Identify which cell holds the provided text, then report its [X, Y] central coordinate. 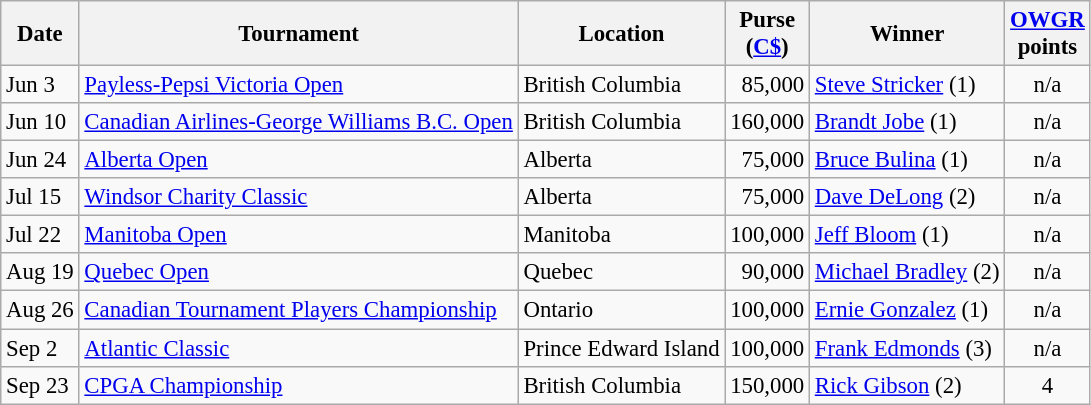
150,000 [768, 385]
Sep 23 [40, 385]
Location [622, 34]
Brandt Jobe (1) [906, 122]
Jun 24 [40, 160]
Bruce Bulina (1) [906, 160]
Canadian Airlines-George Williams B.C. Open [298, 122]
Aug 26 [40, 310]
Ernie Gonzalez (1) [906, 310]
Atlantic Classic [298, 348]
Sep 2 [40, 348]
Michael Bradley (2) [906, 273]
Jun 10 [40, 122]
Jul 22 [40, 235]
Prince Edward Island [622, 348]
Date [40, 34]
OWGRpoints [1048, 34]
Tournament [298, 34]
Quebec [622, 273]
4 [1048, 385]
Quebec Open [298, 273]
CPGA Championship [298, 385]
Manitoba [622, 235]
Steve Stricker (1) [906, 85]
Payless-Pepsi Victoria Open [298, 85]
Jul 15 [40, 197]
160,000 [768, 122]
Alberta Open [298, 160]
Purse(C$) [768, 34]
Aug 19 [40, 273]
Rick Gibson (2) [906, 385]
Jeff Bloom (1) [906, 235]
Winner [906, 34]
Frank Edmonds (3) [906, 348]
Ontario [622, 310]
Canadian Tournament Players Championship [298, 310]
85,000 [768, 85]
90,000 [768, 273]
Dave DeLong (2) [906, 197]
Windsor Charity Classic [298, 197]
Jun 3 [40, 85]
Manitoba Open [298, 235]
